From the cell containing the given text, extract its center point as [X, Y] coordinate. 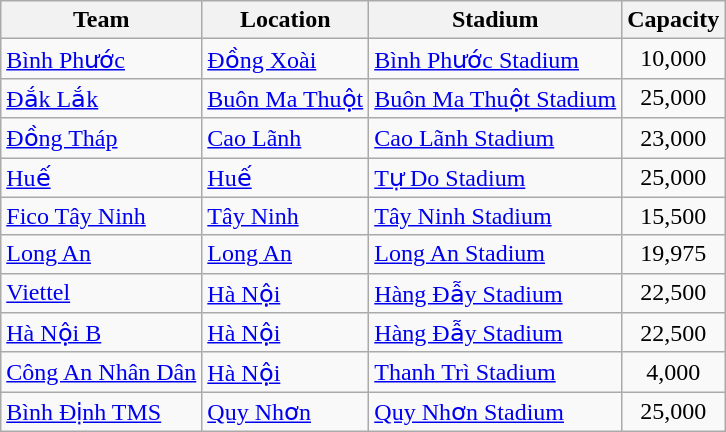
Quy Nhơn Stadium [496, 412]
Bình Phước [102, 59]
Team [102, 20]
Đắk Lắk [102, 98]
Bình Định TMS [102, 412]
Stadium [496, 20]
15,500 [674, 216]
Đồng Tháp [102, 138]
Viettel [102, 293]
Bình Phước Stadium [496, 59]
Long An Stadium [496, 254]
Tự Do Stadium [496, 178]
Cao Lãnh [286, 138]
4,000 [674, 372]
10,000 [674, 59]
Công An Nhân Dân [102, 372]
Cao Lãnh Stadium [496, 138]
23,000 [674, 138]
Tây Ninh [286, 216]
Capacity [674, 20]
Location [286, 20]
Thanh Trì Stadium [496, 372]
Buôn Ma Thuột Stadium [496, 98]
Fico Tây Ninh [102, 216]
Tây Ninh Stadium [496, 216]
Hà Nội B [102, 333]
Đồng Xoài [286, 59]
Buôn Ma Thuột [286, 98]
Quy Nhơn [286, 412]
19,975 [674, 254]
